Return (x, y) of the center of cell containing provided text 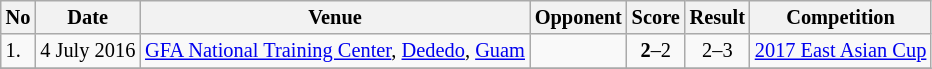
GFA National Training Center, Dededo, Guam (335, 51)
No (18, 17)
2017 East Asian Cup (840, 51)
1. (18, 51)
Result (718, 17)
2–2 (656, 51)
Venue (335, 17)
Score (656, 17)
Date (88, 17)
2–3 (718, 51)
Competition (840, 17)
Opponent (578, 17)
4 July 2016 (88, 51)
